Locate the cell with the specified text and output its [X, Y] center coordinate. 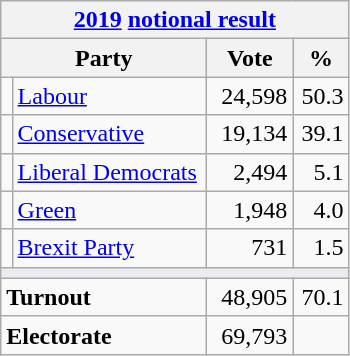
Labour [110, 96]
Conservative [110, 134]
Green [110, 210]
% [321, 58]
19,134 [250, 134]
69,793 [250, 335]
Electorate [104, 335]
48,905 [250, 297]
50.3 [321, 96]
1,948 [250, 210]
1.5 [321, 248]
731 [250, 248]
2019 notional result [175, 20]
4.0 [321, 210]
24,598 [250, 96]
Vote [250, 58]
Party [104, 58]
2,494 [250, 172]
Turnout [104, 297]
Brexit Party [110, 248]
70.1 [321, 297]
5.1 [321, 172]
39.1 [321, 134]
Liberal Democrats [110, 172]
